Identify which cell holds the provided text, then report its [X, Y] central coordinate. 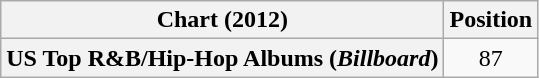
87 [491, 58]
Chart (2012) [222, 20]
Position [491, 20]
US Top R&B/Hip-Hop Albums (Billboard) [222, 58]
